Find where the given text appears and provide that cell's center as (x, y) coordinate. 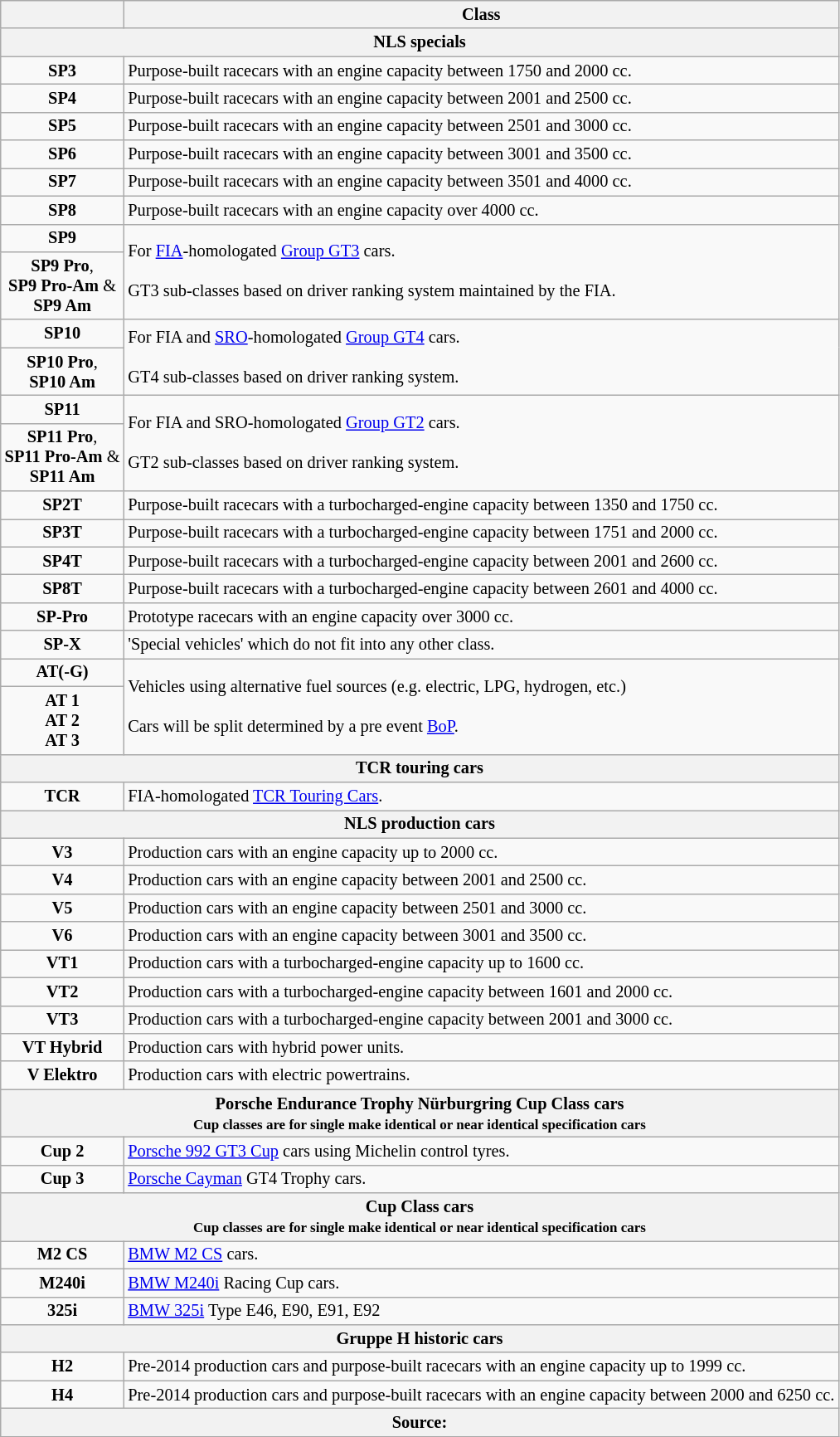
Cup Class cars Cup classes are for single make identical or near identical specification cars (420, 1217)
SP10 Pro, SP10 Am (63, 372)
BMW M2 CS cars. (481, 1254)
VT1 (63, 963)
NLS production cars (420, 824)
Cup 2 (63, 1151)
Gruppe H historic cars (420, 1338)
SP4T (63, 561)
VT3 (63, 1020)
Pre-2014 production cars and purpose-built racecars with an engine capacity up to 1999 cc. (481, 1366)
Purpose-built racecars with an engine capacity between 2001 and 2500 cc. (481, 98)
SP7 (63, 182)
Production cars with a turbocharged-engine capacity up to 1600 cc. (481, 963)
SP5 (63, 126)
V3 (63, 852)
Porsche 992 GT3 Cup cars using Michelin control tyres. (481, 1151)
SP3T (63, 533)
SP11 (63, 409)
Purpose-built racecars with an engine capacity over 4000 cc. (481, 210)
Production cars with an engine capacity between 3001 and 3500 cc. (481, 936)
SP-Pro (63, 616)
VT2 (63, 991)
BMW 325i Type E46, E90, E91, E92 (481, 1311)
FIA-homologated TCR Touring Cars. (481, 796)
Pre-2014 production cars and purpose-built racecars with an engine capacity between 2000 and 6250 cc. (481, 1395)
Vehicles using alternative fuel sources (e.g. electric, LPG, hydrogen, etc.)Cars will be split determined by a pre event BoP. (481, 705)
SP11 Pro, SP11 Pro-Am & SP11 Am (63, 457)
TCR touring cars (420, 768)
Prototype racecars with an engine capacity over 3000 cc. (481, 616)
VT Hybrid (63, 1047)
BMW M240i Racing Cup cars. (481, 1283)
TCR (63, 796)
For FIA-homologated Group GT3 cars. GT3 sub-classes based on driver ranking system maintained by the FIA. (481, 272)
For FIA and SRO-homologated Group GT4 cars.GT4 sub-classes based on driver ranking system. (481, 357)
V Elektro (63, 1075)
NLS specials (420, 42)
Purpose-built racecars with an engine capacity between 3501 and 4000 cc. (481, 182)
SP8T (63, 588)
Porsche Endurance Trophy Nürburgring Cup Class carsCup classes are for single make identical or near identical specification cars (420, 1113)
SP6 (63, 154)
H2 (63, 1366)
H4 (63, 1395)
Source: (420, 1422)
SP9 (63, 238)
V4 (63, 879)
Purpose-built racecars with an engine capacity between 3001 and 3500 cc. (481, 154)
AT(-G) (63, 672)
AT 1 AT 2 AT 3 (63, 720)
Production cars with a turbocharged-engine capacity between 2001 and 3000 cc. (481, 1020)
M2 CS (63, 1254)
SP10 (63, 334)
For FIA and SRO-homologated Group GT2 cars. GT2 sub-classes based on driver ranking system. (481, 443)
SP9 Pro, SP9 Pro-Am & SP9 Am (63, 285)
V6 (63, 936)
Class (481, 14)
Cup 3 (63, 1179)
Purpose-built racecars with a turbocharged-engine capacity between 2601 and 4000 cc. (481, 588)
Production cars with a turbocharged-engine capacity between 1601 and 2000 cc. (481, 991)
Purpose-built racecars with a turbocharged-engine capacity between 1751 and 2000 cc. (481, 533)
Purpose-built racecars with an engine capacity between 2501 and 3000 cc. (481, 126)
Production cars with an engine capacity up to 2000 cc. (481, 852)
Purpose-built racecars with a turbocharged-engine capacity between 2001 and 2600 cc. (481, 561)
SP2T (63, 505)
Purpose-built racecars with a turbocharged-engine capacity between 1350 and 1750 cc. (481, 505)
Production cars with hybrid power units. (481, 1047)
V5 (63, 908)
325i (63, 1311)
M240i (63, 1283)
SP4 (63, 98)
SP8 (63, 210)
Production cars with an engine capacity between 2001 and 2500 cc. (481, 879)
Porsche Cayman GT4 Trophy cars. (481, 1179)
Production cars with an engine capacity between 2501 and 3000 cc. (481, 908)
SP-X (63, 645)
Production cars with electric powertrains. (481, 1075)
Purpose-built racecars with an engine capacity between 1750 and 2000 cc. (481, 71)
'Special vehicles' which do not fit into any other class. (481, 645)
SP3 (63, 71)
